Locate the cell with the specified text and output its (X, Y) center coordinate. 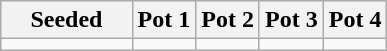
Pot 3 (291, 20)
Seeded (66, 20)
Pot 2 (228, 20)
Pot 1 (164, 20)
Pot 4 (355, 20)
